Determine the [X, Y] coordinate at the center of the cell enclosing the given text.  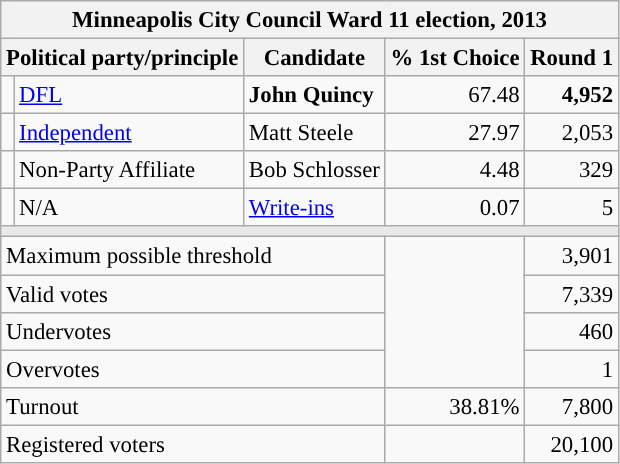
1 [572, 369]
Undervotes [193, 331]
3,901 [572, 256]
38.81% [455, 406]
Turnout [193, 406]
Maximum possible threshold [193, 256]
Bob Schlosser [315, 170]
67.48 [455, 95]
N/A [129, 208]
4,952 [572, 95]
0.07 [455, 208]
DFL [129, 95]
20,100 [572, 444]
7,339 [572, 294]
Independent [129, 133]
Candidate [315, 58]
2,053 [572, 133]
% 1st Choice [455, 58]
Minneapolis City Council Ward 11 election, 2013 [310, 20]
4.48 [455, 170]
Political party/principle [122, 58]
Non-Party Affiliate [129, 170]
Valid votes [193, 294]
John Quincy [315, 95]
460 [572, 331]
Write-ins [315, 208]
329 [572, 170]
Registered voters [193, 444]
Overvotes [193, 369]
5 [572, 208]
Round 1 [572, 58]
7,800 [572, 406]
27.97 [455, 133]
Matt Steele [315, 133]
